Return the [x, y] coordinate for the center point of the cell that contains the specified text.  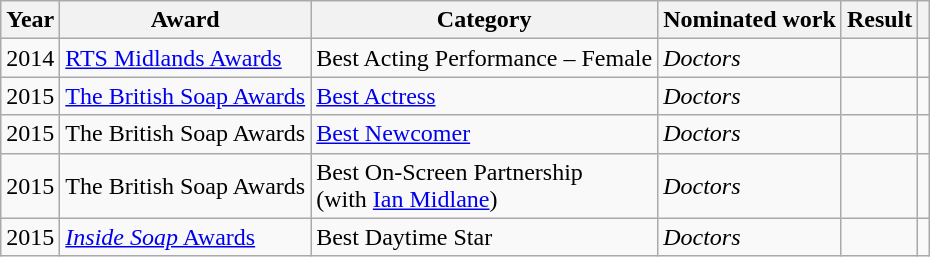
Category [484, 20]
Best Daytime Star [484, 237]
Result [879, 20]
Year [30, 20]
Inside Soap Awards [186, 237]
Best Newcomer [484, 134]
Best On-Screen Partnership (with Ian Midlane) [484, 186]
2014 [30, 58]
Best Actress [484, 96]
Award [186, 20]
Best Acting Performance – Female [484, 58]
RTS Midlands Awards [186, 58]
Nominated work [750, 20]
